Extract the (x, y) coordinate from the center of the cell holding the provided text.  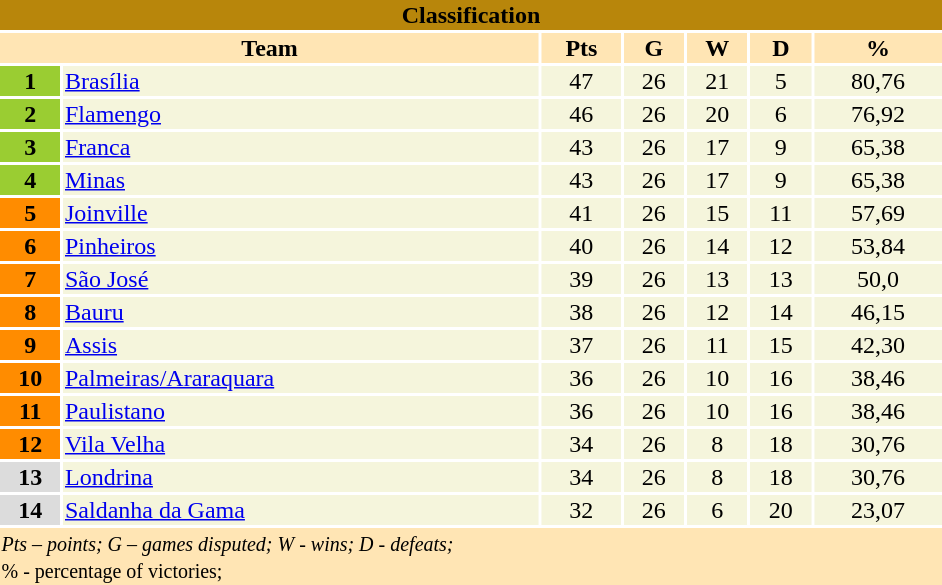
% (878, 48)
39 (581, 279)
Pinheiros (301, 246)
D (781, 48)
Minas (301, 180)
42,30 (878, 345)
57,69 (878, 213)
Pts (581, 48)
Pts – points; G – games disputed; W - wins; D - defeats; % - percentage of victories; (471, 556)
Team (270, 48)
47 (581, 81)
3 (30, 147)
Classification (471, 15)
40 (581, 246)
2 (30, 114)
46 (581, 114)
Brasília (301, 81)
G (654, 48)
21 (717, 81)
W (717, 48)
32 (581, 510)
4 (30, 180)
76,92 (878, 114)
Paulistano (301, 411)
46,15 (878, 312)
Londrina (301, 477)
41 (581, 213)
Franca (301, 147)
38 (581, 312)
50,0 (878, 279)
53,84 (878, 246)
23,07 (878, 510)
Saldanha da Gama (301, 510)
São José (301, 279)
80,76 (878, 81)
37 (581, 345)
Assis (301, 345)
Joinville (301, 213)
Vila Velha (301, 444)
1 (30, 81)
7 (30, 279)
Flamengo (301, 114)
Palmeiras/Araraquara (301, 378)
Bauru (301, 312)
